Pinpoint the cell where the given text exists, returning its [x, y] midpoint coordinate. 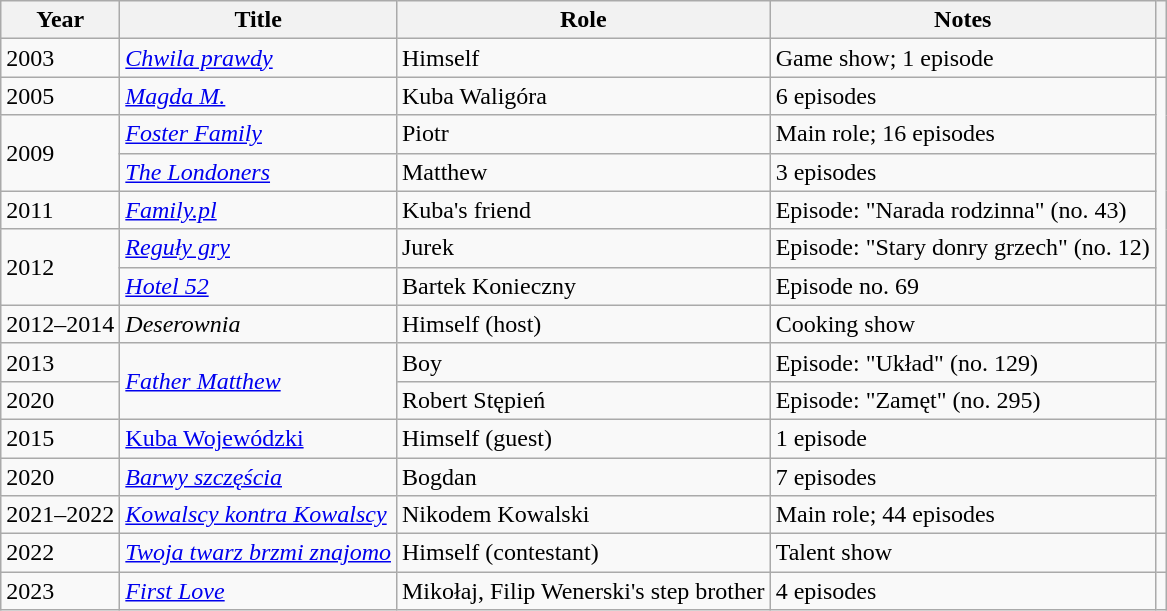
Game show; 1 episode [962, 58]
Kuba's friend [583, 210]
Kowalscy kontra Kowalscy [258, 515]
Reguły gry [258, 248]
Jurek [583, 248]
7 episodes [962, 477]
2021–2022 [60, 515]
Piotr [583, 134]
Mikołaj, Filip Wenerski's step brother [583, 591]
Episode: "Stary donry grzech" (no. 12) [962, 248]
Father Matthew [258, 381]
6 episodes [962, 96]
Foster Family [258, 134]
Robert Stępień [583, 400]
Hotel 52 [258, 286]
Kuba Waligóra [583, 96]
Title [258, 20]
2013 [60, 362]
Family.pl [258, 210]
2012–2014 [60, 324]
2012 [60, 267]
Magda M. [258, 96]
Nikodem Kowalski [583, 515]
Cooking show [962, 324]
Year [60, 20]
3 episodes [962, 172]
First Love [258, 591]
Episode no. 69 [962, 286]
2009 [60, 153]
Chwila prawdy [258, 58]
Kuba Wojewódzki [258, 438]
2023 [60, 591]
Episode: "Układ" (no. 129) [962, 362]
2015 [60, 438]
Himself (contestant) [583, 553]
2022 [60, 553]
Main role; 44 episodes [962, 515]
2005 [60, 96]
Twoja twarz brzmi znajomo [258, 553]
2003 [60, 58]
1 episode [962, 438]
Episode: "Zamęt" (no. 295) [962, 400]
Bogdan [583, 477]
2011 [60, 210]
Bartek Konieczny [583, 286]
Deserownia [258, 324]
Himself [583, 58]
Talent show [962, 553]
Main role; 16 episodes [962, 134]
Notes [962, 20]
Boy [583, 362]
Barwy szczęścia [258, 477]
Role [583, 20]
The Londoners [258, 172]
Episode: "Narada rodzinna" (no. 43) [962, 210]
Himself (guest) [583, 438]
Matthew [583, 172]
Himself (host) [583, 324]
4 episodes [962, 591]
